Provide the (x, y) coordinate of the cell's center where the given text is located.  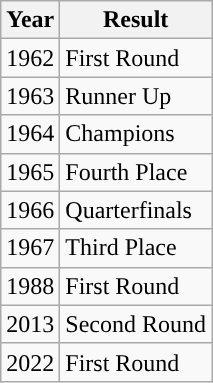
Runner Up (136, 96)
2022 (30, 362)
1962 (30, 58)
1967 (30, 248)
Result (136, 20)
Second Round (136, 324)
1964 (30, 134)
Quarterfinals (136, 210)
Champions (136, 134)
Fourth Place (136, 172)
2013 (30, 324)
1965 (30, 172)
1966 (30, 210)
1963 (30, 96)
1988 (30, 286)
Third Place (136, 248)
Year (30, 20)
